Extract the (x, y) coordinate from the center of the cell holding the provided text.  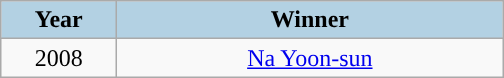
2008 (59, 58)
Winner (310, 20)
Year (59, 20)
Na Yoon-sun (310, 58)
